Provide the (x, y) coordinate of the cell's center where the given text is located.  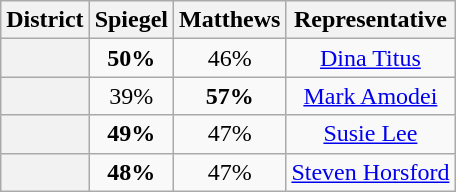
49% (131, 134)
District (45, 20)
Spiegel (131, 20)
Steven Horsford (370, 172)
48% (131, 172)
39% (131, 96)
Susie Lee (370, 134)
Mark Amodei (370, 96)
50% (131, 58)
46% (230, 58)
57% (230, 96)
Matthews (230, 20)
Dina Titus (370, 58)
Representative (370, 20)
